Output the [X, Y] coordinate of the center of the cell containing the given text.  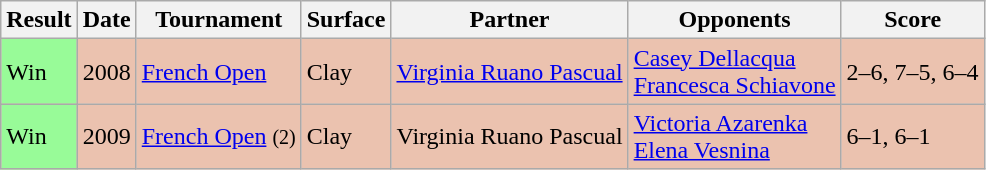
Victoria Azarenka Elena Vesnina [734, 136]
Casey Dellacqua Francesca Schiavone [734, 72]
Result [39, 20]
2–6, 7–5, 6–4 [912, 72]
Date [106, 20]
French Open (2) [218, 136]
6–1, 6–1 [912, 136]
2009 [106, 136]
2008 [106, 72]
Score [912, 20]
Opponents [734, 20]
Partner [510, 20]
Tournament [218, 20]
Surface [346, 20]
French Open [218, 72]
